Identify which cell holds the provided text, then report its [X, Y] central coordinate. 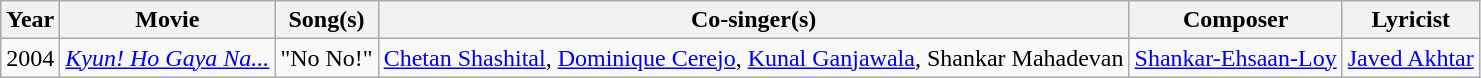
Year [30, 20]
Composer [1236, 20]
Javed Akhtar [1410, 58]
Shankar-Ehsaan-Loy [1236, 58]
Kyun! Ho Gaya Na... [168, 58]
Lyricist [1410, 20]
2004 [30, 58]
"No No!" [326, 58]
Movie [168, 20]
Chetan Shashital, Dominique Cerejo, Kunal Ganjawala, Shankar Mahadevan [754, 58]
Co-singer(s) [754, 20]
Song(s) [326, 20]
